Output the (X, Y) coordinate of the center of the cell containing the given text.  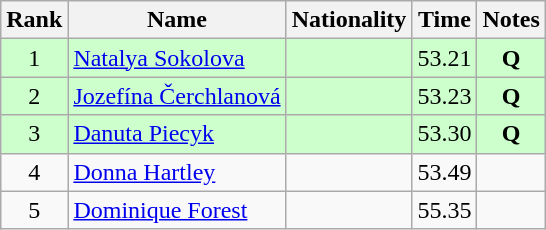
1 (34, 58)
Rank (34, 20)
53.49 (444, 172)
Nationality (349, 20)
Time (444, 20)
Name (177, 20)
Natalya Sokolova (177, 58)
2 (34, 96)
55.35 (444, 210)
53.21 (444, 58)
Danuta Piecyk (177, 134)
4 (34, 172)
5 (34, 210)
53.23 (444, 96)
3 (34, 134)
53.30 (444, 134)
Notes (511, 20)
Donna Hartley (177, 172)
Dominique Forest (177, 210)
Jozefína Čerchlanová (177, 96)
